Return the (x, y) coordinate for the center point of the cell that contains the specified text.  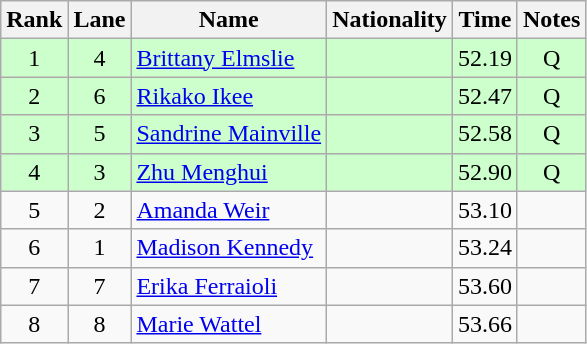
Amanda Weir (229, 210)
Zhu Menghui (229, 172)
Erika Ferraioli (229, 286)
Time (484, 20)
52.47 (484, 96)
Notes (551, 20)
Madison Kennedy (229, 248)
Sandrine Mainville (229, 134)
52.58 (484, 134)
53.66 (484, 324)
53.60 (484, 286)
53.24 (484, 248)
Rikako Ikee (229, 96)
52.90 (484, 172)
Lane (100, 20)
Brittany Elmslie (229, 58)
Rank (34, 20)
52.19 (484, 58)
Nationality (390, 20)
Name (229, 20)
53.10 (484, 210)
Marie Wattel (229, 324)
